Detect which cell encompasses the target text, then output its [x, y] center coordinate. 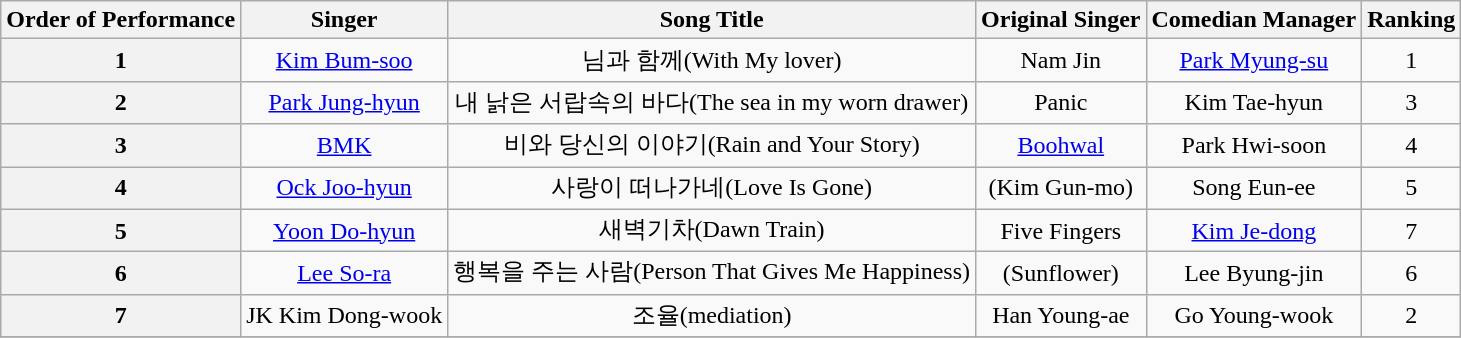
Kim Je-dong [1254, 230]
Nam Jin [1061, 60]
Go Young-wook [1254, 316]
Song Title [712, 20]
님과 함께(With My lover) [712, 60]
사랑이 떠나가네(Love Is Gone) [712, 188]
Comedian Manager [1254, 20]
조율(mediation) [712, 316]
Yoon Do-hyun [344, 230]
Ock Joo-hyun [344, 188]
Park Hwi-soon [1254, 146]
Lee So-ra [344, 274]
Five Fingers [1061, 230]
Boohwal [1061, 146]
내 낡은 서랍속의 바다(The sea in my worn drawer) [712, 102]
새벽기차(Dawn Train) [712, 230]
비와 당신의 이야기(Rain and Your Story) [712, 146]
Order of Performance [121, 20]
Singer [344, 20]
Park Jung-hyun [344, 102]
Lee Byung-jin [1254, 274]
행복을 주는 사람(Person That Gives Me Happiness) [712, 274]
Original Singer [1061, 20]
Han Young-ae [1061, 316]
Panic [1061, 102]
(Kim Gun-mo) [1061, 188]
BMK [344, 146]
Park Myung-su [1254, 60]
(Sunflower) [1061, 274]
Kim Bum-soo [344, 60]
Kim Tae-hyun [1254, 102]
Ranking [1412, 20]
JK Kim Dong-wook [344, 316]
Song Eun-ee [1254, 188]
